Return [x, y] of the center of cell containing provided text 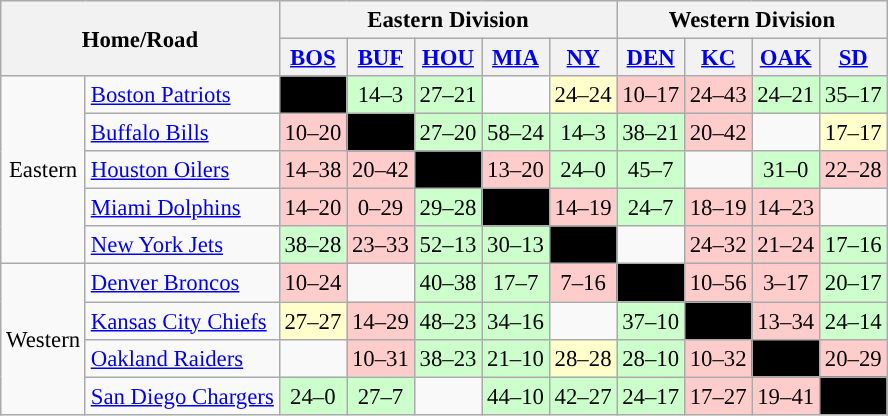
New York Jets [182, 245]
21–10 [516, 358]
27–20 [448, 133]
27–27 [313, 321]
28–28 [583, 358]
San Diego Chargers [182, 396]
24–32 [718, 245]
20–29 [853, 358]
10–32 [718, 358]
44–10 [516, 396]
14–38 [313, 170]
24–24 [583, 95]
52–13 [448, 245]
Buffalo Bills [182, 133]
Eastern Division [448, 20]
38–28 [313, 245]
Home/Road [140, 38]
DEN [651, 58]
27–7 [381, 396]
14–23 [786, 208]
13–34 [786, 321]
3–17 [786, 283]
Boston Patriots [182, 95]
24–14 [853, 321]
Denver Broncos [182, 283]
40–38 [448, 283]
27–21 [448, 95]
28–10 [651, 358]
10–31 [381, 358]
21–24 [786, 245]
24–43 [718, 95]
24–7 [651, 208]
OAK [786, 58]
18–19 [718, 208]
BUF [381, 58]
22–28 [853, 170]
MIA [516, 58]
SD [853, 58]
Oakland Raiders [182, 358]
Kansas City Chiefs [182, 321]
48–23 [448, 321]
17–27 [718, 396]
14–19 [583, 208]
Houston Oilers [182, 170]
30–13 [516, 245]
0–29 [381, 208]
31–0 [786, 170]
HOU [448, 58]
14–29 [381, 321]
17–7 [516, 283]
35–17 [853, 95]
38–23 [448, 358]
Western [44, 339]
Eastern [44, 170]
19–41 [786, 396]
7–16 [583, 283]
10–24 [313, 283]
KC [718, 58]
14–20 [313, 208]
24–17 [651, 396]
24–21 [786, 95]
17–16 [853, 245]
10–20 [313, 133]
38–21 [651, 133]
NY [583, 58]
13–20 [516, 170]
BOS [313, 58]
Miami Dolphins [182, 208]
17–17 [853, 133]
20–17 [853, 283]
23–33 [381, 245]
10–17 [651, 95]
29–28 [448, 208]
34–16 [516, 321]
10–56 [718, 283]
58–24 [516, 133]
37–10 [651, 321]
45–7 [651, 170]
42–27 [583, 396]
Western Division [752, 20]
